Identify which cell holds the provided text, then report its (X, Y) central coordinate. 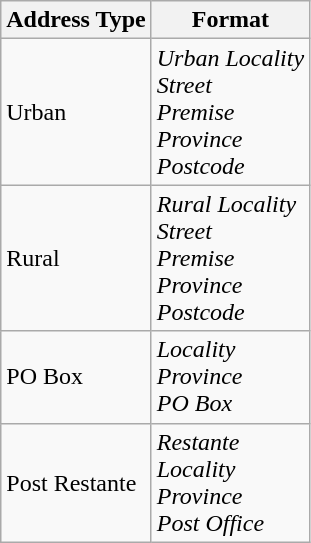
Urban LocalityStreetPremiseProvincePostcode (230, 112)
Urban (76, 112)
Format (230, 20)
LocalityProvincePO Box (230, 377)
Rural (76, 258)
Post Restante (76, 482)
PO Box (76, 377)
Address Type (76, 20)
Rural LocalityStreetPremiseProvincePostcode (230, 258)
RestanteLocalityProvincePost Office (230, 482)
